Detect which cell encompasses the target text, then output its (X, Y) center coordinate. 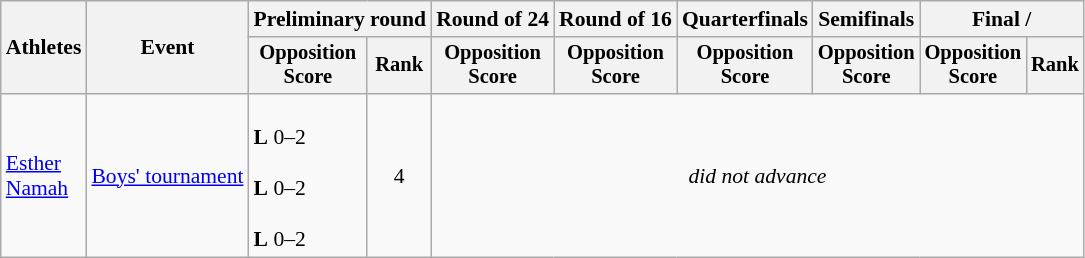
Boys' tournament (167, 176)
did not advance (758, 176)
Event (167, 48)
EstherNamah (44, 176)
L 0–2 L 0–2 L 0–2 (308, 176)
Round of 16 (616, 19)
Round of 24 (492, 19)
Athletes (44, 48)
Quarterfinals (745, 19)
Preliminary round (340, 19)
Semifinals (866, 19)
Final / (1002, 19)
4 (399, 176)
